Return the (x, y) coordinate for the center point of the cell that contains the specified text.  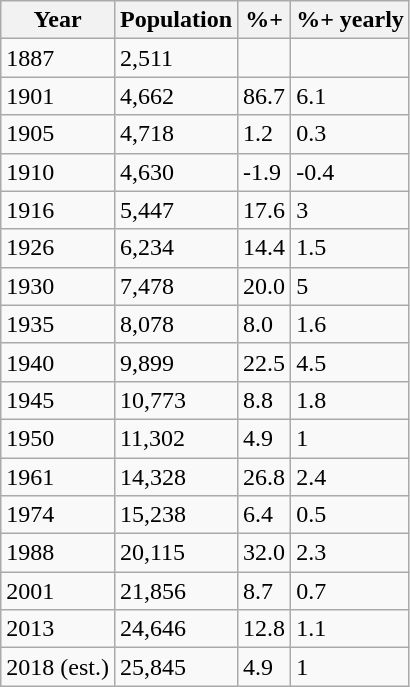
Year (58, 20)
1905 (58, 134)
-0.4 (350, 172)
12.8 (264, 629)
1916 (58, 210)
2013 (58, 629)
21,856 (176, 591)
10,773 (176, 400)
1961 (58, 477)
1974 (58, 515)
14.4 (264, 248)
%+ yearly (350, 20)
7,478 (176, 286)
15,238 (176, 515)
2018 (est.) (58, 667)
32.0 (264, 553)
2001 (58, 591)
8.0 (264, 324)
6,234 (176, 248)
4,630 (176, 172)
14,328 (176, 477)
2.4 (350, 477)
8.7 (264, 591)
25,845 (176, 667)
1887 (58, 58)
9,899 (176, 362)
1926 (58, 248)
86.7 (264, 96)
3 (350, 210)
1940 (58, 362)
1.6 (350, 324)
0.7 (350, 591)
4.5 (350, 362)
1.5 (350, 248)
24,646 (176, 629)
%+ (264, 20)
1930 (58, 286)
17.6 (264, 210)
20.0 (264, 286)
-1.9 (264, 172)
5,447 (176, 210)
1945 (58, 400)
1910 (58, 172)
26.8 (264, 477)
4,718 (176, 134)
1988 (58, 553)
1.2 (264, 134)
2.3 (350, 553)
8,078 (176, 324)
8.8 (264, 400)
4,662 (176, 96)
1935 (58, 324)
2,511 (176, 58)
0.5 (350, 515)
1950 (58, 438)
1901 (58, 96)
6.1 (350, 96)
1.1 (350, 629)
22.5 (264, 362)
5 (350, 286)
11,302 (176, 438)
Population (176, 20)
20,115 (176, 553)
1.8 (350, 400)
0.3 (350, 134)
6.4 (264, 515)
